Output the [x, y] coordinate of the center of the cell containing the given text.  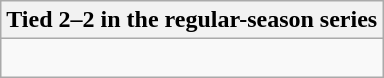
Tied 2–2 in the regular-season series [192, 20]
